Identify which cell holds the provided text, then report its (X, Y) central coordinate. 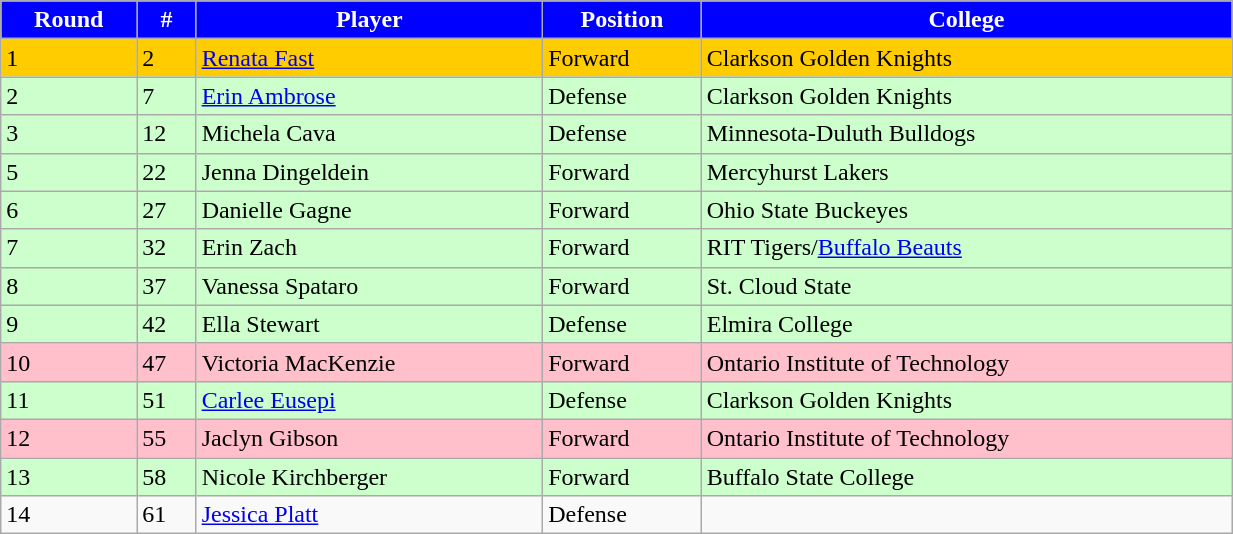
Danielle Gagne (370, 210)
Michela Cava (370, 134)
Victoria MacKenzie (370, 362)
Minnesota-Duluth Bulldogs (966, 134)
Erin Zach (370, 248)
Buffalo State College (966, 477)
Jenna Dingeldein (370, 172)
Elmira College (966, 324)
Ohio State Buckeyes (966, 210)
9 (69, 324)
6 (69, 210)
5 (69, 172)
47 (166, 362)
27 (166, 210)
Position (622, 20)
8 (69, 286)
Renata Fast (370, 58)
Round (69, 20)
# (166, 20)
Jessica Platt (370, 515)
37 (166, 286)
St. Cloud State (966, 286)
Carlee Eusepi (370, 400)
Mercyhurst Lakers (966, 172)
1 (69, 58)
32 (166, 248)
Erin Ambrose (370, 96)
Player (370, 20)
51 (166, 400)
58 (166, 477)
13 (69, 477)
55 (166, 438)
10 (69, 362)
College (966, 20)
22 (166, 172)
61 (166, 515)
RIT Tigers/Buffalo Beauts (966, 248)
14 (69, 515)
42 (166, 324)
3 (69, 134)
Ella Stewart (370, 324)
Nicole Kirchberger (370, 477)
Vanessa Spataro (370, 286)
11 (69, 400)
Jaclyn Gibson (370, 438)
